For the text-containing cell, return its midpoint in (x, y) coordinate format. 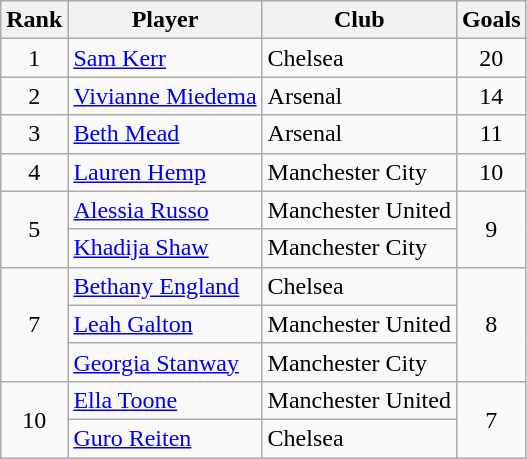
Khadija Shaw (165, 248)
5 (34, 229)
4 (34, 172)
Goals (491, 20)
1 (34, 58)
Lauren Hemp (165, 172)
Leah Galton (165, 324)
Alessia Russo (165, 210)
20 (491, 58)
8 (491, 324)
Ella Toone (165, 400)
Vivianne Miedema (165, 96)
2 (34, 96)
11 (491, 134)
Guro Reiten (165, 438)
Georgia Stanway (165, 362)
9 (491, 229)
Player (165, 20)
Sam Kerr (165, 58)
3 (34, 134)
Beth Mead (165, 134)
Bethany England (165, 286)
14 (491, 96)
Club (359, 20)
Rank (34, 20)
